Provide the (X, Y) coordinate of the cell's center where the given text is located.  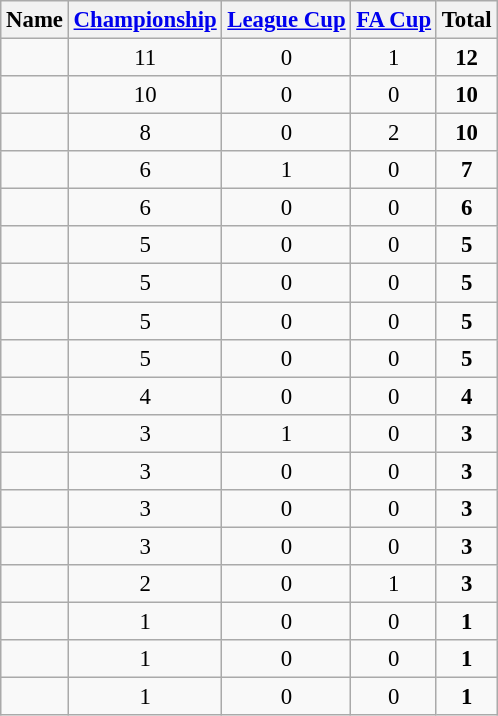
8 (145, 133)
Name (35, 20)
11 (145, 58)
League Cup (286, 20)
Total (466, 20)
12 (466, 58)
Championship (145, 20)
FA Cup (394, 20)
7 (466, 170)
